Detect which cell encompasses the target text, then output its (X, Y) center coordinate. 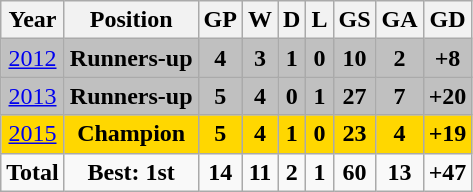
Champion (131, 134)
2013 (33, 96)
2012 (33, 58)
+8 (448, 58)
Best: 1st (131, 172)
L (320, 20)
Year (33, 20)
+19 (448, 134)
W (260, 20)
+47 (448, 172)
3 (260, 58)
+20 (448, 96)
GA (400, 20)
23 (354, 134)
13 (400, 172)
D (292, 20)
Position (131, 20)
Total (33, 172)
14 (220, 172)
27 (354, 96)
GP (220, 20)
GD (448, 20)
GS (354, 20)
10 (354, 58)
7 (400, 96)
11 (260, 172)
2015 (33, 134)
60 (354, 172)
